Detect which cell encompasses the target text, then output its (X, Y) center coordinate. 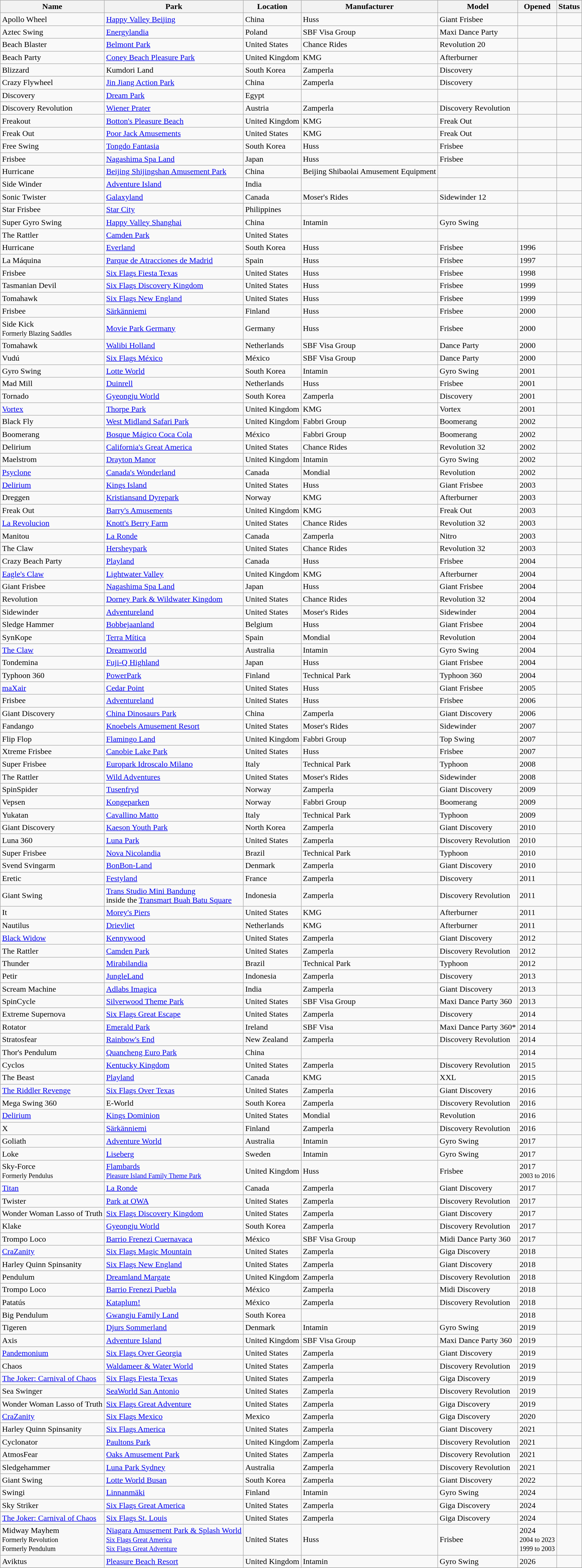
Beijing Shibaolai Amusement Equipment (369, 172)
Coney Beach Pleasure Park (174, 57)
Patatús (52, 1302)
Side KickFormerly Blazing Saddles (52, 328)
Eretic (52, 878)
Star City (174, 210)
Philippines (272, 210)
Dorney Park & Wildwater Kingdom (174, 599)
PowerPark (174, 675)
Parque de Atracciones de Madrid (174, 260)
Fandango (52, 726)
SynKope (52, 637)
Manufacturer (369, 7)
2026 (537, 1561)
Trans Studio Mini Bandunginside the Transmart Buah Batu Square (174, 895)
Dreggen (52, 498)
AtmosFear (52, 1455)
1998 (537, 273)
Big Pendulum (52, 1315)
Sledge Hammer (52, 625)
Black Fly (52, 422)
Flip Flop (52, 739)
Sea Swinger (52, 1391)
2005 (537, 688)
2022 (537, 1480)
Free Swing (52, 146)
Loke (52, 1154)
Vepsen (52, 802)
Luna Park (174, 840)
Djurs Sommerland (174, 1328)
2020 (537, 1417)
Dreamland Margate (174, 1277)
Crazy Beach Party (52, 561)
Swingi (52, 1493)
Titan (52, 1188)
FlambardsPleasure Island Family Theme Park (174, 1171)
Drayton Manor (174, 460)
Sweden (272, 1154)
La Revolucion (52, 523)
Cavallino Matto (174, 815)
Tornado (52, 396)
Mirabilandia (174, 963)
Waldameer & Water World (174, 1366)
Canada's Wonderland (174, 472)
20172003 to 2016 (537, 1171)
Ireland (272, 1027)
Kaeson Youth Park (174, 828)
Lotte World Busan (174, 1480)
Aztec Swing (52, 32)
Black Widow (52, 938)
Happy Valley Shanghai (174, 222)
1997 (537, 260)
maXair (52, 688)
California's Great America (174, 447)
Thorpe Park (174, 409)
Svend Svingarm (52, 866)
Everland (174, 248)
Six Flags St. Louis (174, 1518)
Kings Dominion (174, 1116)
JungleLand (174, 976)
Six Flags Great America (174, 1505)
BonBon-Land (174, 866)
Gwangju Family Land (174, 1315)
Sledgehammer (52, 1467)
Nautilus (52, 925)
Fuji-Q Highland (174, 663)
Bobbejaanland (174, 625)
Tasmanian Devil (52, 286)
Park (174, 7)
Cyclonator (52, 1442)
Chaos (52, 1366)
Dreamworld (174, 650)
XXL (478, 1078)
Sidewinder 12 (478, 197)
Opened (537, 7)
Quancheng Euro Park (174, 1052)
Austria (272, 108)
Mexico (272, 1417)
Eagle's Claw (52, 574)
Klake (52, 1226)
Beijing Shijingshan Amusement Park (174, 172)
Emerald Park (174, 1027)
Extreme Supernova (52, 1014)
Six Flags Mexico (174, 1417)
Super Gyro Swing (52, 222)
Paultons Park (174, 1442)
Yukatan (52, 815)
Star Frisbee (52, 210)
Festyland (174, 878)
SpinCycle (52, 1002)
Tigeren (52, 1328)
Six Flags Great Escape (174, 1014)
X (52, 1128)
The Riddler Revenge (52, 1090)
Six Flags México (174, 358)
Name (52, 7)
Goliath (52, 1141)
Niagara Amusement Park & Splash WorldSix Flags Great AmericaSix Flags Great Adventure (174, 1540)
Manitou (52, 536)
Wiener Prater (174, 108)
Jin Jiang Action Park (174, 83)
Liseberg (174, 1154)
20242004 to 20231999 to 2003 (537, 1540)
Side Winder (52, 184)
Maelstrom (52, 460)
Location (272, 7)
Six Flags Great Adventure (174, 1404)
Barrio Frenezi Cuernavaca (174, 1239)
Axis (52, 1340)
Stratosfear (52, 1040)
Beach Party (52, 57)
Linnanmäki (174, 1493)
SeaWorld San Antonio (174, 1391)
Thunder (52, 963)
Bosque Mágico Coca Cola (174, 434)
Wild Adventures (174, 777)
Midi Discovery (478, 1290)
Petir (52, 976)
The Beast (52, 1078)
Midway MayhemFormerly RevolutionFormerly Pendulum (52, 1540)
West Midland Safari Park (174, 422)
Scream Machine (52, 989)
Poor Jack Amusements (174, 133)
Dream Park (174, 95)
Kataplum! (174, 1302)
Nitro (478, 536)
Status (569, 7)
Crazy Flywheel (52, 83)
Silverwood Theme Park (174, 1002)
North Korea (272, 828)
Maxi Dance Party 360* (478, 1027)
Botton's Pleasure Beach (174, 121)
Kongeparken (174, 802)
Thor's Pendulum (52, 1052)
Kings Island (174, 485)
Adventure World (174, 1141)
Oaks Amusement Park (174, 1455)
Top Swing (478, 739)
Rainbow's End (174, 1040)
SBF Visa (369, 1027)
Happy Valley Beijing (174, 19)
Egypt (272, 95)
Adlabs Imagica (174, 989)
Walibi Holland (174, 345)
Morey's Piers (174, 913)
Barrio Frenezi Puebla (174, 1290)
Sky Striker (52, 1505)
Belmont Park (174, 45)
Poland (272, 32)
La Máquina (52, 260)
France (272, 878)
1996 (537, 248)
Psyclone (52, 472)
Midi Dance Party 360 (478, 1239)
Drievliet (174, 925)
Knoebels Amusement Resort (174, 726)
Knott's Berry Farm (174, 523)
Blizzard (52, 70)
Movie Park Germany (174, 328)
Model (478, 7)
Terra Mítica (174, 637)
SpinSpider (52, 790)
Beach Blaster (52, 45)
Pleasure Beach Resort (174, 1561)
Park at OWA (174, 1201)
Six Flags Magic Mountain (174, 1252)
Rotator (52, 1027)
Kennywood (174, 938)
Maxi Dance Party (478, 32)
Sky-ForceFormerly Pendulus (52, 1171)
Apollo Wheel (52, 19)
China Dinosaurs Park (174, 713)
Six Flags Over Texas (174, 1090)
Cyclos (52, 1065)
Nova Nicolandia (174, 853)
New Zealand (272, 1040)
Luna Park Sydney (174, 1467)
Lightwater Valley (174, 574)
Energylandia (174, 32)
Germany (272, 328)
Pendulum (52, 1277)
Galaxyland (174, 197)
E-World (174, 1103)
Twister (52, 1201)
Kentucky Kingdom (174, 1065)
Lotte World (174, 371)
Pandemonium (52, 1353)
Aviktus (52, 1561)
Six Flags Over Georgia (174, 1353)
Freakout (52, 121)
Tusenfryd (174, 790)
Six Flags America (174, 1429)
Vudú (52, 358)
Mad Mill (52, 384)
Tongdo Fantasia (174, 146)
Mega Swing 360 (52, 1103)
Barry's Amusements (174, 510)
Kristiansand Dyrepark (174, 498)
Duinrell (174, 384)
Europark Idroscalo Milano (174, 764)
Tondemina (52, 663)
Sonic Twister (52, 197)
Revolution 20 (478, 45)
Cedar Point (174, 688)
Canobie Lake Park (174, 751)
Hersheypark (174, 548)
Kumdori Land (174, 70)
Luna 360 (52, 840)
Flamingo Land (174, 739)
Belgium (272, 625)
Xtreme Frisbee (52, 751)
It (52, 913)
